Search for the cell housing the specified text and yield its (X, Y) center coordinate. 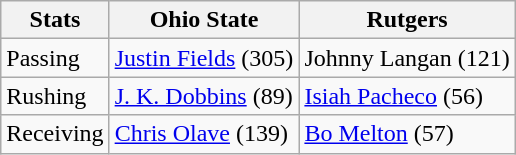
Isiah Pacheco (56) (407, 96)
Rushing (55, 96)
Bo Melton (57) (407, 134)
Receiving (55, 134)
Johnny Langan (121) (407, 58)
Justin Fields (305) (204, 58)
J. K. Dobbins (89) (204, 96)
Passing (55, 58)
Ohio State (204, 20)
Chris Olave (139) (204, 134)
Rutgers (407, 20)
Stats (55, 20)
